Capture the cell that displays the provided text and extract its [x, y] central coordinate. 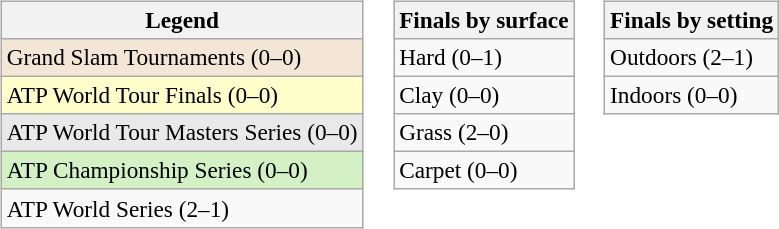
Clay (0–0) [484, 95]
ATP Championship Series (0–0) [182, 171]
Grass (2–0) [484, 133]
Finals by setting [692, 20]
ATP World Tour Masters Series (0–0) [182, 133]
Legend [182, 20]
Carpet (0–0) [484, 171]
Finals by surface [484, 20]
Outdoors (2–1) [692, 57]
ATP World Tour Finals (0–0) [182, 95]
Hard (0–1) [484, 57]
Grand Slam Tournaments (0–0) [182, 57]
Indoors (0–0) [692, 95]
ATP World Series (2–1) [182, 208]
